Find where the given text appears and provide that cell's center as [X, Y] coordinate. 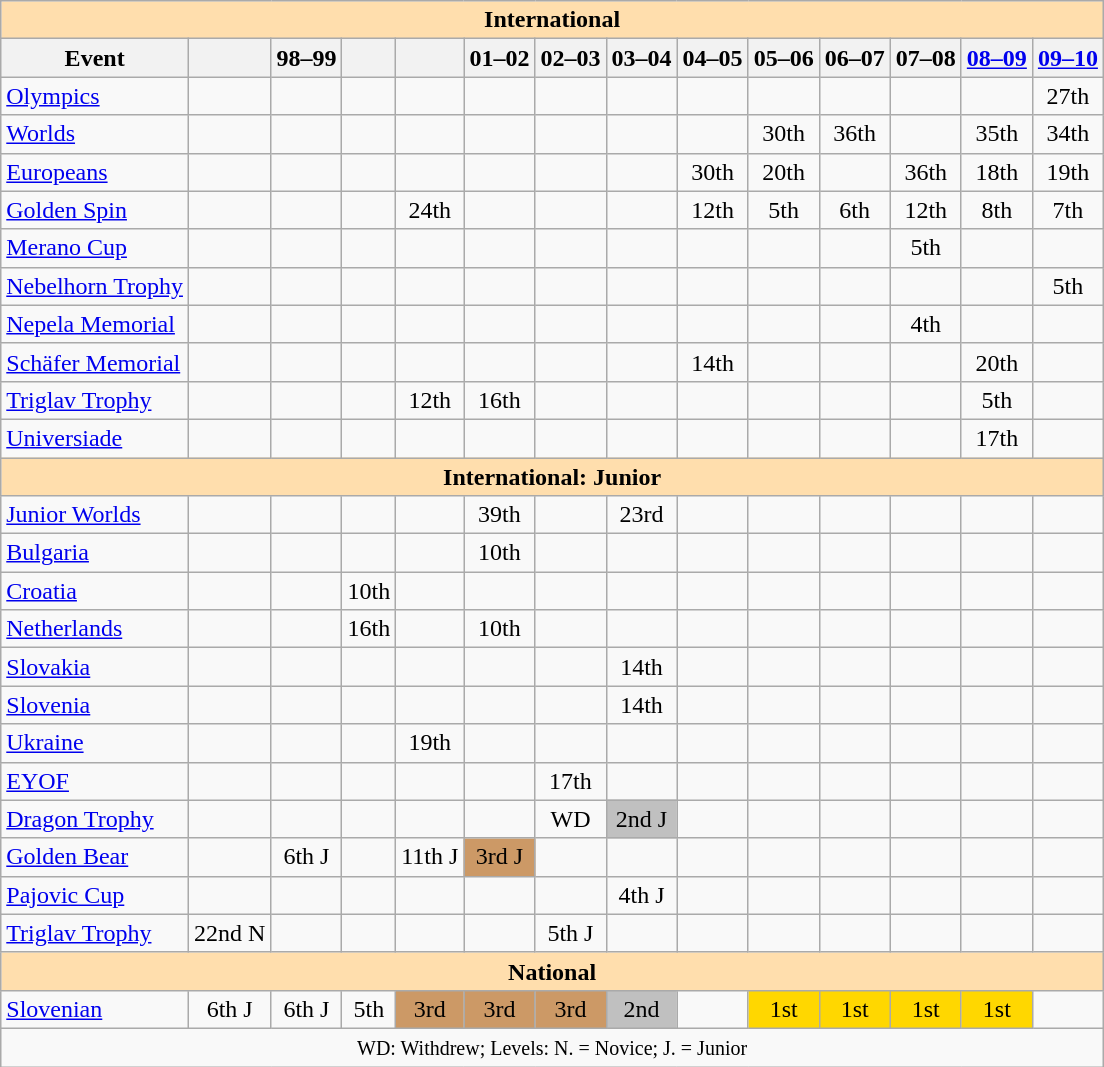
Dragon Trophy [95, 819]
WD [570, 819]
98–99 [306, 58]
International [552, 20]
22nd N [229, 933]
Junior Worlds [95, 515]
EYOF [95, 781]
11th J [430, 857]
39th [500, 515]
8th [996, 210]
08–09 [996, 58]
27th [1068, 96]
05–06 [784, 58]
Europeans [95, 172]
5th J [570, 933]
Slovenia [95, 705]
24th [430, 210]
Golden Bear [95, 857]
Nepela Memorial [95, 324]
Croatia [95, 591]
2nd J [642, 819]
4th J [642, 895]
Olympics [95, 96]
Event [95, 58]
Universiade [95, 438]
34th [1068, 134]
04–05 [712, 58]
09–10 [1068, 58]
Schäfer Memorial [95, 362]
Golden Spin [95, 210]
Ukraine [95, 743]
Nebelhorn Trophy [95, 286]
Slovenian [95, 1009]
Pajovic Cup [95, 895]
18th [996, 172]
6th [854, 210]
Slovakia [95, 667]
7th [1068, 210]
Bulgaria [95, 553]
International: Junior [552, 477]
Worlds [95, 134]
WD: Withdrew; Levels: N. = Novice; J. = Junior [552, 1047]
Merano Cup [95, 248]
01–02 [500, 58]
National [552, 971]
02–03 [570, 58]
07–08 [926, 58]
06–07 [854, 58]
3rd J [500, 857]
03–04 [642, 58]
23rd [642, 515]
4th [926, 324]
Netherlands [95, 629]
35th [996, 134]
2nd [642, 1009]
